Search for the cell housing the specified text and yield its [x, y] center coordinate. 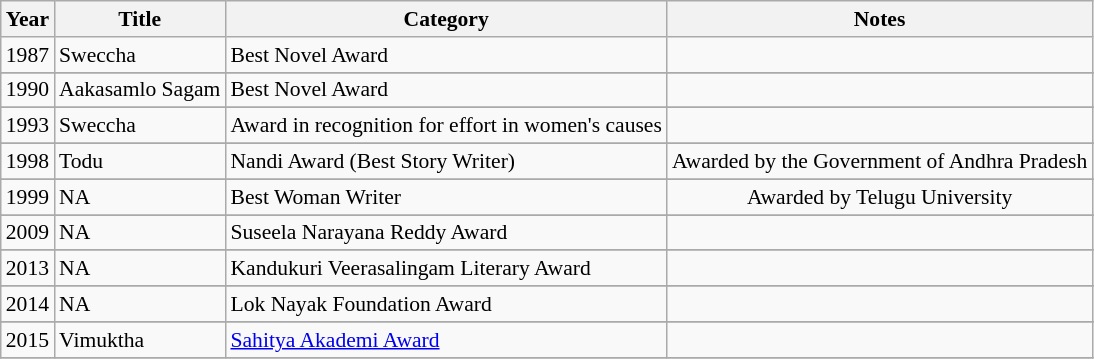
Year [28, 19]
Notes [880, 19]
2013 [28, 269]
2015 [28, 340]
Title [140, 19]
Category [446, 19]
Vimuktha [140, 340]
Best Woman Writer [446, 197]
Awarded by the Government of Andhra Pradesh [880, 162]
1987 [28, 55]
Nandi Award (Best Story Writer) [446, 162]
1990 [28, 90]
2009 [28, 233]
Aakasamlo Sagam [140, 90]
Award in recognition for effort in women's causes [446, 126]
Lok Nayak Foundation Award [446, 304]
1993 [28, 126]
Todu [140, 162]
1998 [28, 162]
1999 [28, 197]
Awarded by Telugu University [880, 197]
Kandukuri Veerasalingam Literary Award [446, 269]
Suseela Narayana Reddy Award [446, 233]
Sahitya Akademi Award [446, 340]
2014 [28, 304]
